Search for the cell housing the specified text and yield its (X, Y) center coordinate. 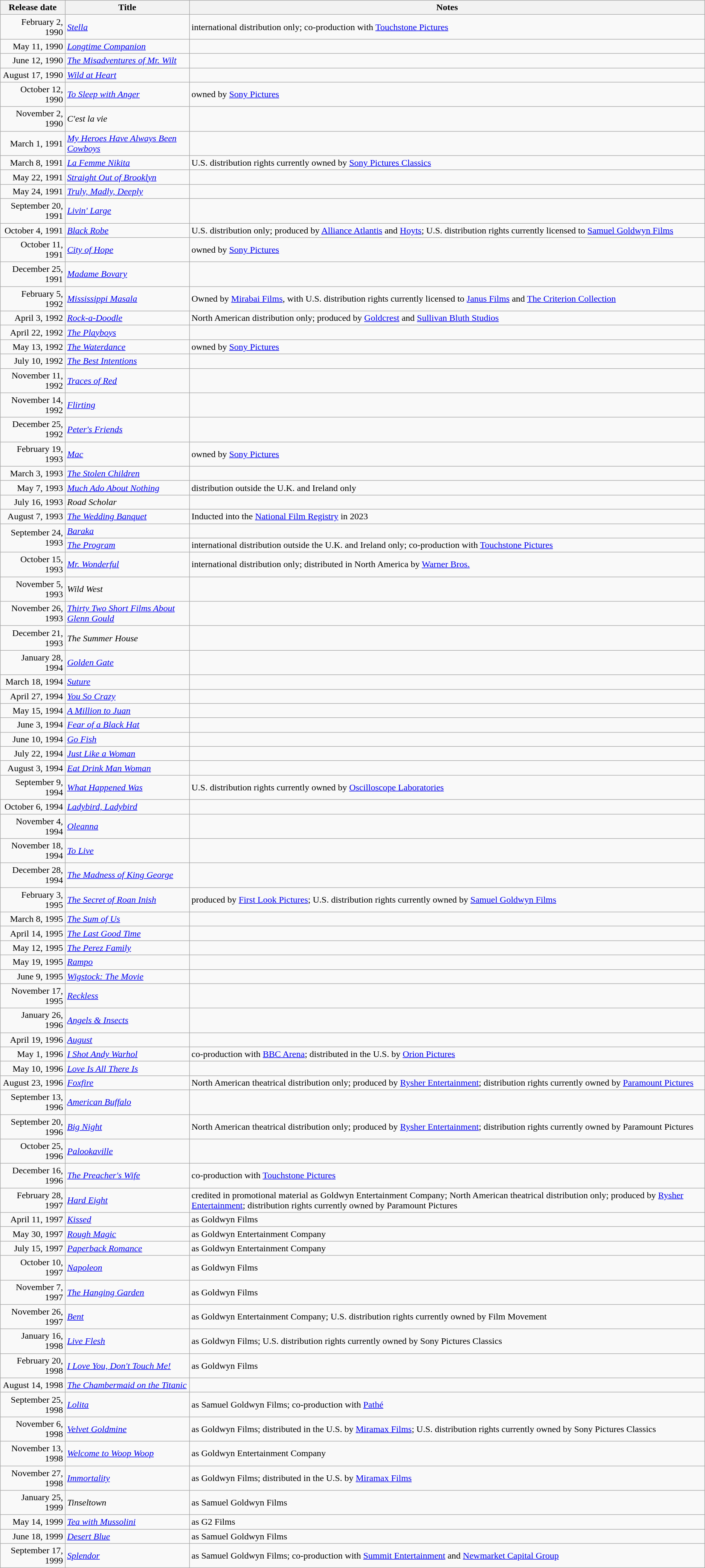
Straight Out of Brooklyn (127, 177)
August 17, 1990 (33, 75)
April 27, 1994 (33, 696)
The Madness of King George (127, 875)
May 1, 1996 (33, 1054)
Mac (127, 454)
December 25, 1991 (33, 274)
August 7, 1993 (33, 516)
Reckless (127, 996)
international distribution only; co-production with Touchstone Pictures (447, 27)
April 3, 1992 (33, 318)
September 24, 1993 (33, 538)
January 16, 1998 (33, 1341)
Napoleon (127, 1268)
November 26, 1997 (33, 1316)
Stella (127, 27)
October 12, 1990 (33, 94)
Ladybird, Ladybird (127, 807)
April 19, 1996 (33, 1040)
March 8, 1995 (33, 919)
November 27, 1998 (33, 1478)
September 20, 1996 (33, 1127)
October 25, 1996 (33, 1152)
The Chambermaid on the Titanic (127, 1385)
Owned by Mirabai Films, with U.S. distribution rights currently licensed to Janus Films and The Criterion Collection (447, 299)
March 3, 1993 (33, 473)
Hard Eight (127, 1200)
November 6, 1998 (33, 1429)
Inducted into the National Film Registry in 2023 (447, 516)
The Sum of Us (127, 919)
The Perez Family (127, 948)
Madame Bovary (127, 274)
What Happened Was (127, 787)
Rough Magic (127, 1234)
October 4, 1991 (33, 230)
Longtime Companion (127, 46)
August 14, 1998 (33, 1385)
March 8, 1991 (33, 163)
February 3, 1995 (33, 900)
November 2, 1990 (33, 119)
To Sleep with Anger (127, 94)
August 23, 1996 (33, 1083)
July 16, 1993 (33, 502)
Desert Blue (127, 1536)
C'est la vie (127, 119)
August 3, 1994 (33, 768)
A Million to Juan (127, 711)
December 28, 1994 (33, 875)
Flirting (127, 405)
November 4, 1994 (33, 826)
Peter's Friends (127, 429)
August (127, 1040)
September 9, 1994 (33, 787)
October 10, 1997 (33, 1268)
as Samuel Goldwyn Films; co-production with Pathé (447, 1405)
Release date (33, 8)
March 1, 1991 (33, 143)
Go Fish (127, 739)
as Goldwyn Entertainment Company; U.S. distribution rights currently owned by Film Movement (447, 1316)
December 25, 1992 (33, 429)
June 12, 1990 (33, 61)
September 20, 1991 (33, 211)
May 14, 1999 (33, 1522)
Rock-a-Doodle (127, 318)
Traces of Red (127, 380)
Big Night (127, 1127)
U.S. distribution rights currently owned by Sony Pictures Classics (447, 163)
The Waterdance (127, 347)
Thirty Two Short Films About Glenn Gould (127, 614)
May 19, 1995 (33, 962)
Notes (447, 8)
February 2, 1990 (33, 27)
The Wedding Banquet (127, 516)
February 5, 1992 (33, 299)
July 10, 1992 (33, 361)
May 13, 1992 (33, 347)
July 22, 1994 (33, 753)
November 13, 1998 (33, 1454)
international distribution outside the U.K. and Ireland only; co-production with Touchstone Pictures (447, 545)
September 13, 1996 (33, 1102)
as Goldwyn Films; distributed in the U.S. by Miramax Films; U.S. distribution rights currently owned by Sony Pictures Classics (447, 1429)
Foxfire (127, 1083)
Suture (127, 682)
international distribution only; distributed in North America by Warner Bros. (447, 565)
Mississippi Masala (127, 299)
July 15, 1997 (33, 1248)
distribution outside the U.K. and Ireland only (447, 488)
I Shot Andy Warhol (127, 1054)
Splendor (127, 1556)
May 30, 1997 (33, 1234)
co-production with Touchstone Pictures (447, 1176)
Much Ado About Nothing (127, 488)
October 11, 1991 (33, 250)
December 16, 1996 (33, 1176)
October 6, 1994 (33, 807)
May 11, 1990 (33, 46)
February 19, 1993 (33, 454)
June 10, 1994 (33, 739)
Tinseltown (127, 1502)
Immortality (127, 1478)
City of Hope (127, 250)
November 17, 1995 (33, 996)
Lolita (127, 1405)
The Secret of Roan Inish (127, 900)
October 15, 1993 (33, 565)
February 20, 1998 (33, 1365)
The Playboys (127, 333)
as Goldwyn Films; distributed in the U.S. by Miramax Films (447, 1478)
produced by First Look Pictures; U.S. distribution rights currently owned by Samuel Goldwyn Films (447, 900)
To Live (127, 851)
November 7, 1997 (33, 1292)
The Hanging Garden (127, 1292)
The Misadventures of Mr. Wilt (127, 61)
November 18, 1994 (33, 851)
January 28, 1994 (33, 663)
May 10, 1996 (33, 1068)
as G2 Films (447, 1522)
Tea with Mussolini (127, 1522)
Truly, Madly, Deeply (127, 191)
as Samuel Goldwyn Films; co-production with Summit Entertainment and Newmarket Capital Group (447, 1556)
Road Scholar (127, 502)
December 21, 1993 (33, 638)
May 12, 1995 (33, 948)
Welcome to Woop Woop (127, 1454)
March 18, 1994 (33, 682)
May 15, 1994 (33, 711)
November 5, 1993 (33, 589)
Kissed (127, 1220)
Love Is All There Is (127, 1068)
Wild at Heart (127, 75)
June 18, 1999 (33, 1536)
as Goldwyn Films; U.S. distribution rights currently owned by Sony Pictures Classics (447, 1341)
November 14, 1992 (33, 405)
La Femme Nikita (127, 163)
American Buffalo (127, 1102)
September 25, 1998 (33, 1405)
September 17, 1999 (33, 1556)
Angels & Insects (127, 1020)
April 11, 1997 (33, 1220)
Just Like a Woman (127, 753)
April 14, 1995 (33, 933)
My Heroes Have Always Been Cowboys (127, 143)
Palookaville (127, 1152)
Live Flesh (127, 1341)
January 26, 1996 (33, 1020)
Mr. Wonderful (127, 565)
Eat Drink Man Woman (127, 768)
Wild West (127, 589)
Rampo (127, 962)
I Love You, Don't Touch Me! (127, 1365)
The Summer House (127, 638)
Oleanna (127, 826)
The Preacher's Wife (127, 1176)
co-production with BBC Arena; distributed in the U.S. by Orion Pictures (447, 1054)
Title (127, 8)
Black Robe (127, 230)
May 7, 1993 (33, 488)
Fear of a Black Hat (127, 725)
Livin' Large (127, 211)
Paperback Romance (127, 1248)
Baraka (127, 531)
U.S. distribution rights currently owned by Oscilloscope Laboratories (447, 787)
February 28, 1997 (33, 1200)
November 11, 1992 (33, 380)
The Stolen Children (127, 473)
May 22, 1991 (33, 177)
Golden Gate (127, 663)
The Best Intentions (127, 361)
Bent (127, 1316)
Velvet Goldmine (127, 1429)
The Last Good Time (127, 933)
The Program (127, 545)
You So Crazy (127, 696)
Wigstock: The Movie (127, 976)
June 3, 1994 (33, 725)
June 9, 1995 (33, 976)
January 25, 1999 (33, 1502)
April 22, 1992 (33, 333)
May 24, 1991 (33, 191)
November 26, 1993 (33, 614)
U.S. distribution only; produced by Alliance Atlantis and Hoyts; U.S. distribution rights currently licensed to Samuel Goldwyn Films (447, 230)
North American distribution only; produced by Goldcrest and Sullivan Bluth Studios (447, 318)
